Locate the cell with the specified text and output its (x, y) center coordinate. 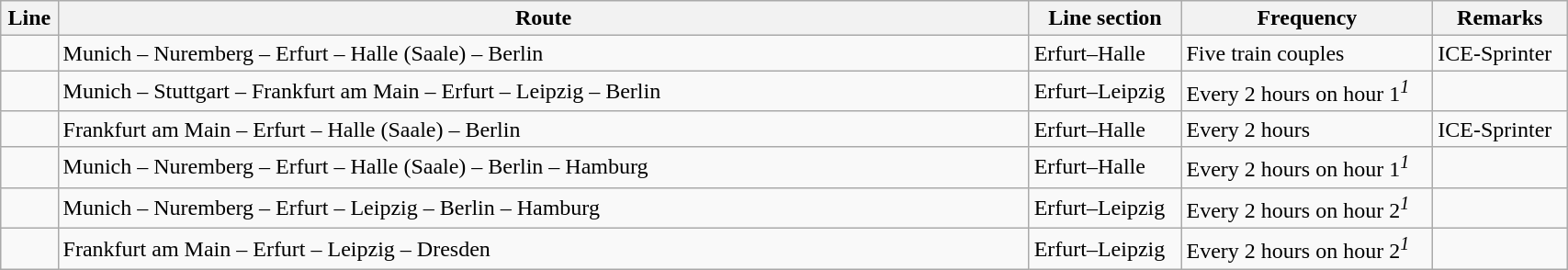
Line section (1105, 18)
Frankfurt am Main – Erfurt – Halle (Saale) – Berlin (544, 129)
Munich – Nuremberg – Erfurt – Leipzig – Berlin – Hamburg (544, 208)
Every 2 hours (1307, 129)
Munich – Nuremberg – Erfurt – Halle (Saale) – Berlin (544, 53)
Remarks (1500, 18)
Five train couples (1307, 53)
Route (544, 18)
Line (29, 18)
Munich – Stuttgart – Frankfurt am Main – Erfurt – Leipzig – Berlin (544, 92)
Frankfurt am Main – Erfurt – Leipzig – Dresden (544, 250)
Frequency (1307, 18)
Munich – Nuremberg – Erfurt – Halle (Saale) – Berlin – Hamburg (544, 167)
